Extract the [x, y] coordinate from the center of the cell holding the provided text.  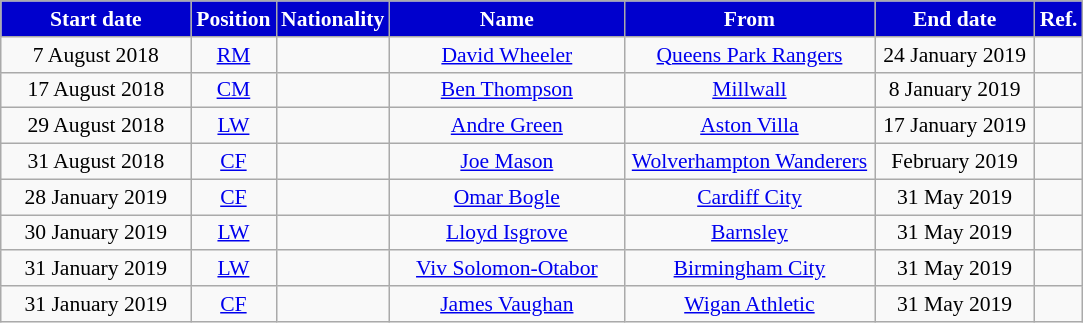
Joe Mason [506, 162]
7 August 2018 [96, 55]
17 August 2018 [96, 90]
Ref. [1059, 19]
Ben Thompson [506, 90]
Andre Green [506, 126]
30 January 2019 [96, 233]
24 January 2019 [955, 55]
Wigan Athletic [749, 304]
Aston Villa [749, 126]
End date [955, 19]
From [749, 19]
RM [234, 55]
CM [234, 90]
Viv Solomon-Otabor [506, 269]
31 August 2018 [96, 162]
8 January 2019 [955, 90]
29 August 2018 [96, 126]
James Vaughan [506, 304]
February 2019 [955, 162]
Name [506, 19]
Wolverhampton Wanderers [749, 162]
28 January 2019 [96, 197]
Position [234, 19]
Omar Bogle [506, 197]
Millwall [749, 90]
Cardiff City [749, 197]
Birmingham City [749, 269]
David Wheeler [506, 55]
Lloyd Isgrove [506, 233]
Barnsley [749, 233]
17 January 2019 [955, 126]
Queens Park Rangers [749, 55]
Nationality [332, 19]
Start date [96, 19]
